Output the (X, Y) coordinate of the center of the cell containing the given text.  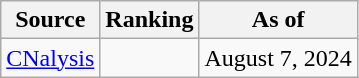
August 7, 2024 (278, 58)
Ranking (150, 20)
CNalysis (50, 58)
Source (50, 20)
As of (278, 20)
